Locate the cell with the specified text and output its (x, y) center coordinate. 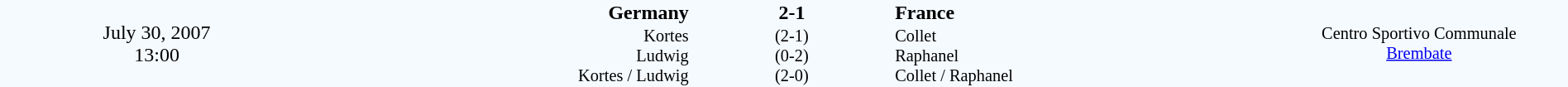
France (1082, 12)
KortesLudwigKortes / Ludwig (501, 56)
Germany (501, 12)
Centro Sportivo CommunaleBrembate (1419, 43)
ColletRaphanelCollet / Raphanel (1082, 56)
July 30, 200713:00 (157, 43)
(2-1)(0-2)(2-0) (791, 56)
2-1 (791, 12)
